Provide the (x, y) coordinate of the cell's center where the given text is located.  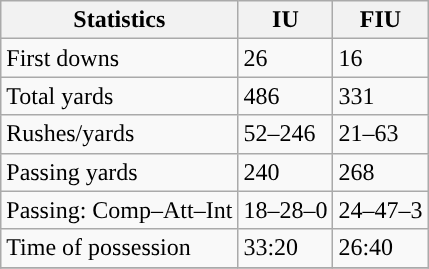
240 (286, 172)
18–28–0 (286, 210)
52–246 (286, 134)
Rushes/yards (120, 134)
First downs (120, 58)
16 (380, 58)
21–63 (380, 134)
331 (380, 96)
268 (380, 172)
Total yards (120, 96)
486 (286, 96)
IU (286, 20)
Passing yards (120, 172)
26 (286, 58)
33:20 (286, 248)
Passing: Comp–Att–Int (120, 210)
26:40 (380, 248)
FIU (380, 20)
24–47–3 (380, 210)
Statistics (120, 20)
Time of possession (120, 248)
